Scan for the cell matching the given text and deliver its [x, y] coordinate at center. 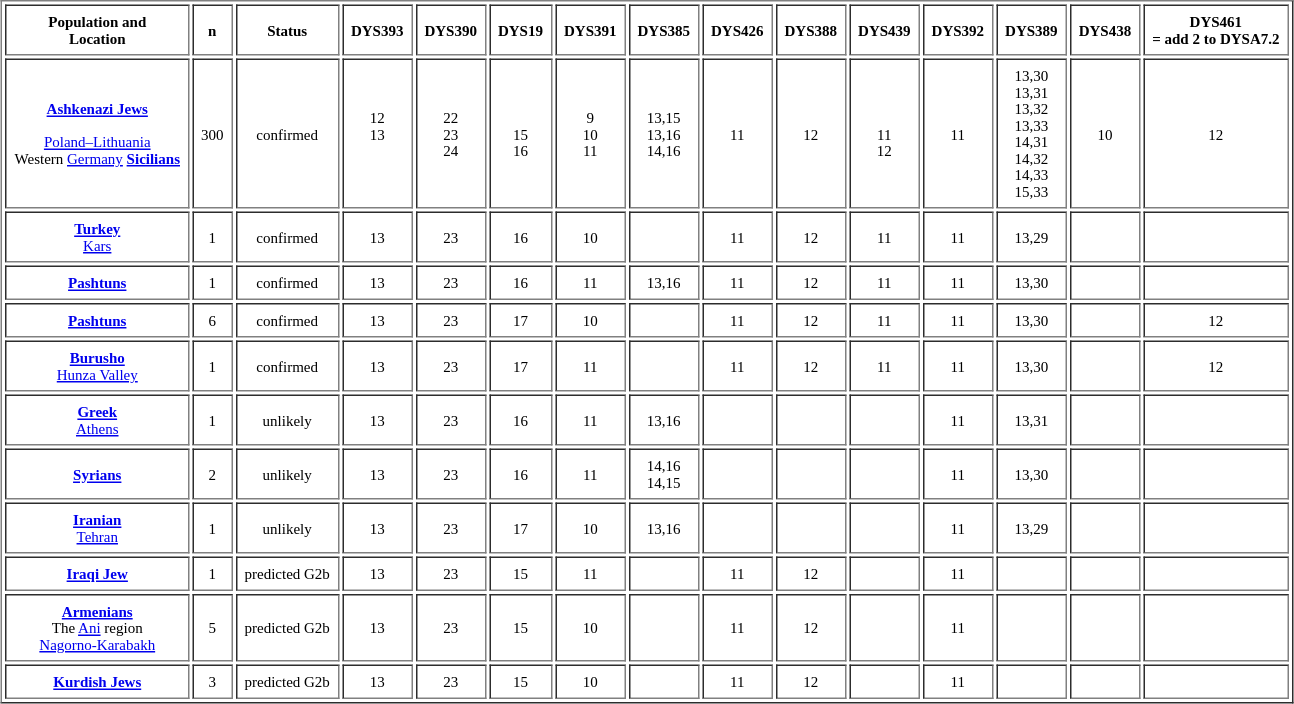
1516 [520, 133]
222324 [450, 133]
5 [212, 628]
DYS438 [1106, 30]
Status [286, 30]
Kurdish Jews [98, 681]
13,1513,1614,16 [664, 133]
Syrians [98, 474]
DYS390 [450, 30]
DYS388 [812, 30]
TurkeyKars [98, 238]
DYS461= add 2 to DYSA7.2 [1216, 30]
ArmeniansThe Ani regionNagorno-Karabakh [98, 628]
DYS392 [958, 30]
DYS385 [664, 30]
Population andLocation [98, 30]
DYS19 [520, 30]
1112 [884, 133]
2 [212, 474]
1213 [378, 133]
DYS426 [738, 30]
BurushoHunza Valley [98, 366]
Ashkenazi JewsPoland–Lithuania Western Germany Sicilians [98, 133]
DYS389 [1032, 30]
DYS439 [884, 30]
13,3013,3113,3213,3314,3114,3214,3315,33 [1032, 133]
6 [212, 320]
13,31 [1032, 420]
14,1614,15 [664, 474]
Iraqi Jew [98, 573]
3 [212, 681]
91011 [590, 133]
DYS391 [590, 30]
n [212, 30]
300 [212, 133]
DYS393 [378, 30]
IranianTehran [98, 528]
GreekAthens [98, 420]
